Scan for the cell matching the given text and deliver its (X, Y) coordinate at center. 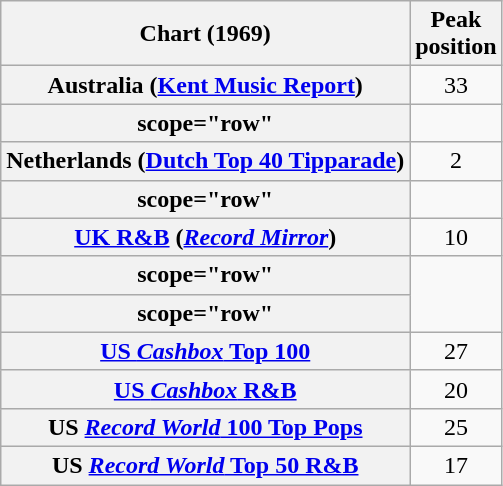
US Record World 100 Top Pops (206, 427)
UK R&B (Record Mirror) (206, 237)
US Cashbox R&B (206, 389)
2 (456, 161)
10 (456, 237)
Peakposition (456, 34)
25 (456, 427)
Chart (1969) (206, 34)
US Cashbox Top 100 (206, 351)
27 (456, 351)
Australia (Kent Music Report) (206, 85)
Netherlands (Dutch Top 40 Tipparade) (206, 161)
US Record World Top 50 R&B (206, 465)
17 (456, 465)
33 (456, 85)
20 (456, 389)
